Locate the cell with the specified text and output its (X, Y) center coordinate. 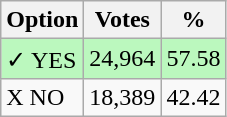
X NO (42, 97)
Option (42, 20)
% (194, 20)
57.58 (194, 59)
Votes (122, 20)
18,389 (122, 97)
42.42 (194, 97)
✓ YES (42, 59)
24,964 (122, 59)
